Extract the [X, Y] coordinate from the center of the cell holding the provided text.  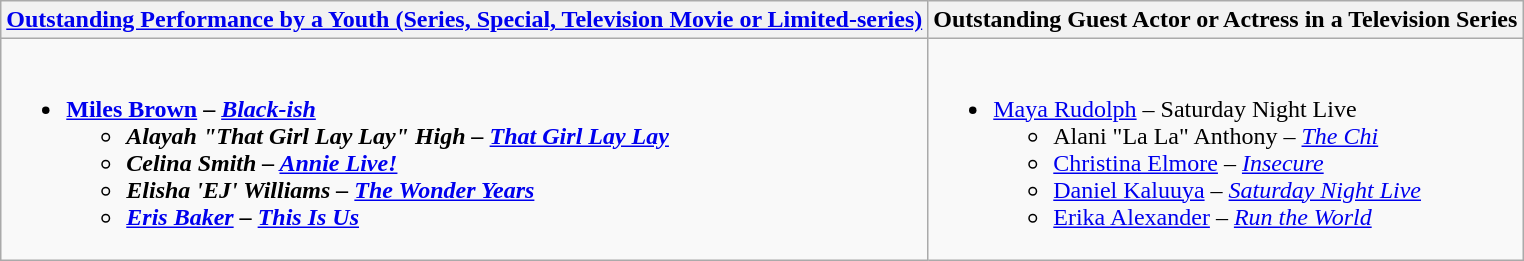
Outstanding Performance by a Youth (Series, Special, Television Movie or Limited-series) [464, 20]
Outstanding Guest Actor or Actress in a Television Series [1226, 20]
